Determine the (x, y) coordinate at the center of the cell enclosing the given text.  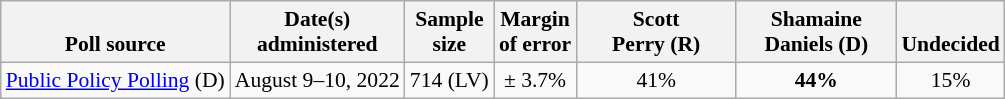
Date(s)administered (318, 32)
August 9–10, 2022 (318, 80)
ScottPerry (R) (656, 32)
44% (816, 80)
Public Policy Polling (D) (116, 80)
Undecided (950, 32)
Marginof error (535, 32)
15% (950, 80)
41% (656, 80)
ShamaineDaniels (D) (816, 32)
Poll source (116, 32)
714 (LV) (450, 80)
± 3.7% (535, 80)
Samplesize (450, 32)
